Provide the [X, Y] coordinate of the cell's center where the given text is located.  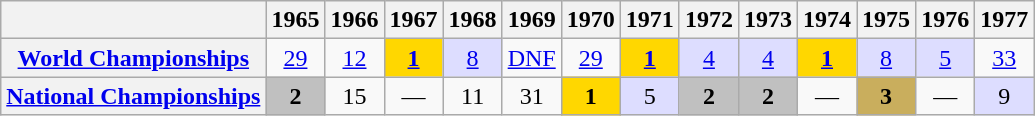
12 [354, 58]
1966 [354, 20]
1977 [1004, 20]
9 [1004, 96]
1975 [886, 20]
1968 [472, 20]
1974 [826, 20]
National Championships [134, 96]
1965 [296, 20]
1971 [650, 20]
1973 [768, 20]
33 [1004, 58]
World Championships [134, 58]
1969 [532, 20]
1976 [946, 20]
1972 [708, 20]
1967 [414, 20]
11 [472, 96]
31 [532, 96]
DNF [532, 58]
3 [886, 96]
1970 [590, 20]
15 [354, 96]
